Provide the [X, Y] coordinate of the cell's center where the given text is located.  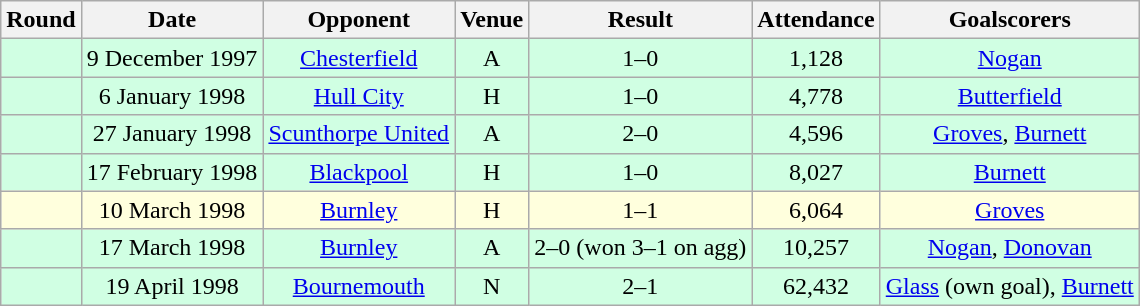
62,432 [816, 286]
4,778 [816, 96]
1–1 [640, 210]
1,128 [816, 58]
Nogan [1010, 58]
Round [41, 20]
9 December 1997 [172, 58]
Date [172, 20]
Opponent [359, 20]
10,257 [816, 248]
6 January 1998 [172, 96]
Scunthorpe United [359, 134]
Groves [1010, 210]
17 March 1998 [172, 248]
Glass (own goal), Burnett [1010, 286]
17 February 1998 [172, 172]
4,596 [816, 134]
19 April 1998 [172, 286]
Venue [492, 20]
Groves, Burnett [1010, 134]
2–0 [640, 134]
Butterfield [1010, 96]
10 March 1998 [172, 210]
Hull City [359, 96]
2–1 [640, 286]
6,064 [816, 210]
Blackpool [359, 172]
27 January 1998 [172, 134]
N [492, 286]
Goalscorers [1010, 20]
Burnett [1010, 172]
Chesterfield [359, 58]
Nogan, Donovan [1010, 248]
Result [640, 20]
8,027 [816, 172]
Bournemouth [359, 286]
2–0 (won 3–1 on agg) [640, 248]
Attendance [816, 20]
